Search for the cell housing the specified text and yield its [x, y] center coordinate. 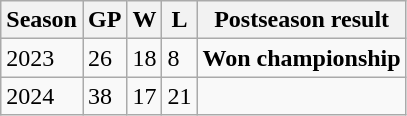
Postseason result [302, 20]
26 [104, 58]
W [144, 20]
2023 [42, 58]
2024 [42, 96]
L [180, 20]
Season [42, 20]
GP [104, 20]
18 [144, 58]
17 [144, 96]
38 [104, 96]
8 [180, 58]
Won championship [302, 58]
21 [180, 96]
